Locate the cell with the specified text and output its (x, y) center coordinate. 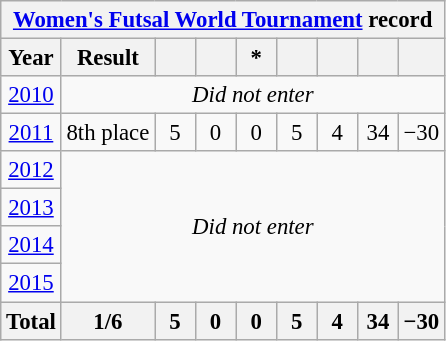
Year (31, 58)
2013 (31, 208)
Total (31, 321)
* (256, 58)
2012 (31, 170)
1/6 (108, 321)
2011 (31, 133)
2010 (31, 95)
2014 (31, 245)
Result (108, 58)
8th place (108, 133)
Women's Futsal World Tournament record (223, 20)
2015 (31, 283)
